Search for the cell housing the specified text and yield its [x, y] center coordinate. 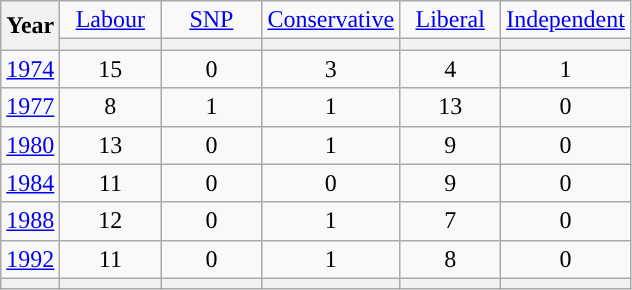
SNP [212, 20]
Year [30, 26]
1977 [30, 107]
1980 [30, 145]
15 [110, 69]
1984 [30, 183]
1988 [30, 221]
4 [450, 69]
Independent [566, 20]
1992 [30, 259]
7 [450, 221]
Conservative [331, 20]
1974 [30, 69]
Labour [110, 20]
12 [110, 221]
3 [331, 69]
Liberal [450, 20]
